Search for the cell housing the specified text and yield its (x, y) center coordinate. 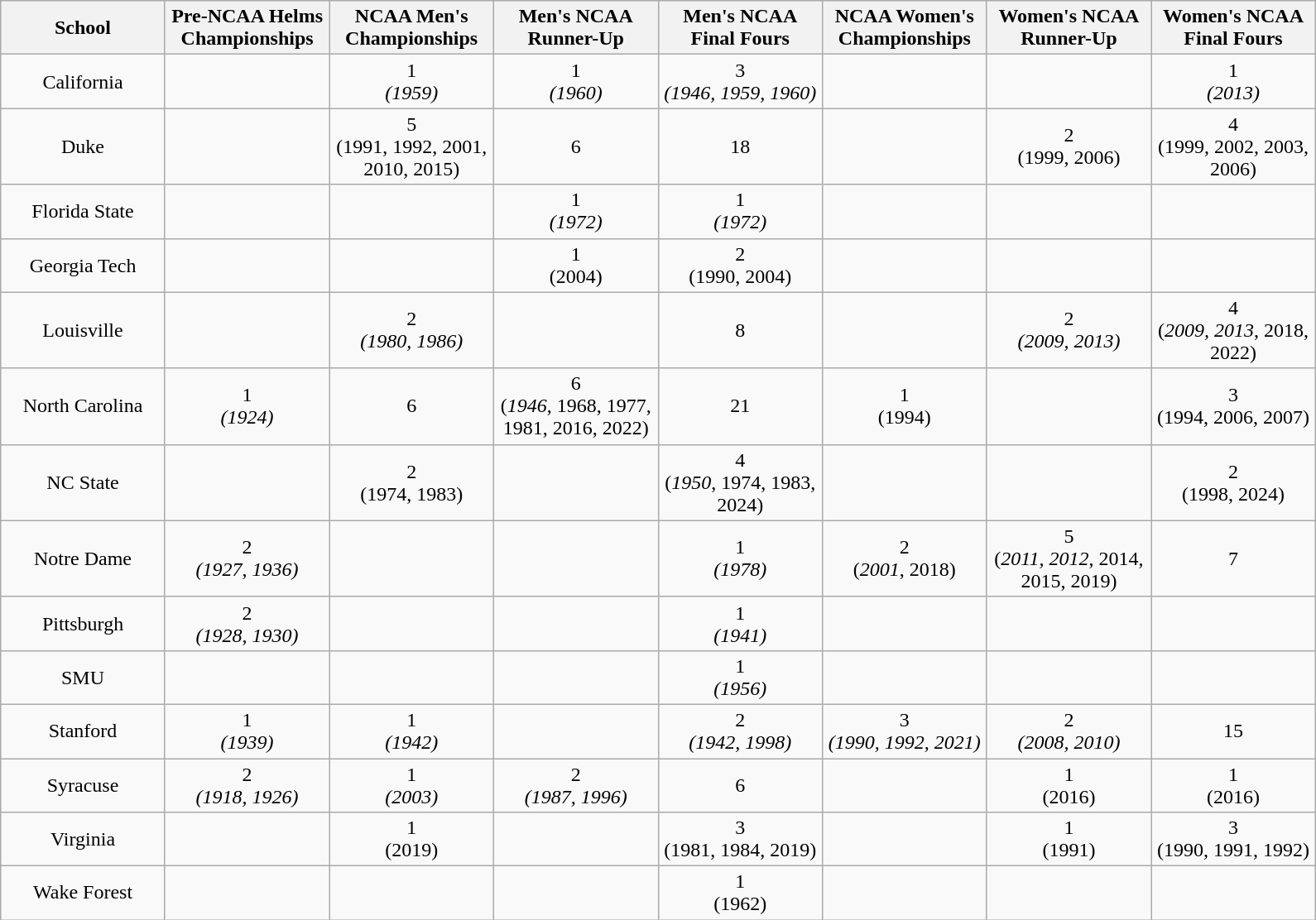
2(1927, 1936) (247, 558)
1(1962) (740, 894)
Men's NCAA Final Fours (740, 28)
Georgia Tech (83, 265)
1(1978) (740, 558)
NC State (83, 482)
21 (740, 406)
2(1987, 1996) (576, 784)
2(1974, 1983) (412, 482)
1(1959) (412, 81)
2(1998, 2024) (1233, 482)
NCAA Women's Championships (905, 28)
1(1942) (412, 731)
1(2003) (412, 784)
Virginia (83, 839)
SMU (83, 677)
8 (740, 330)
1(1924) (247, 406)
1(1994) (905, 406)
2(1980, 1986) (412, 330)
3(1981, 1984, 2019) (740, 839)
2(1928, 1930) (247, 624)
2(2009, 2013) (1069, 330)
1(2004) (576, 265)
2(1990, 2004) (740, 265)
Florida State (83, 212)
2(1999, 2006) (1069, 146)
6(1946, 1968, 1977, 1981, 2016, 2022) (576, 406)
2(2008, 2010) (1069, 731)
2(1918, 1926) (247, 784)
1(1991) (1069, 839)
Men's NCAARunner-Up (576, 28)
Duke (83, 146)
5(2011, 2012, 2014, 2015, 2019) (1069, 558)
4(1999, 2002, 2003, 2006) (1233, 146)
4(2009, 2013, 2018, 2022) (1233, 330)
7 (1233, 558)
2(2001, 2018) (905, 558)
4(1950, 1974, 1983, 2024) (740, 482)
Pittsburgh (83, 624)
Wake Forest (83, 894)
3(1990, 1991, 1992) (1233, 839)
18 (740, 146)
1(1939) (247, 731)
3(1994, 2006, 2007) (1233, 406)
North Carolina (83, 406)
1(1941) (740, 624)
3(1946, 1959, 1960) (740, 81)
Notre Dame (83, 558)
Women's NCAARunner-Up (1069, 28)
Syracuse (83, 784)
1(1960) (576, 81)
Louisville (83, 330)
California (83, 81)
1(2019) (412, 839)
NCAA Men's Championships (412, 28)
2(1942, 1998) (740, 731)
3(1990, 1992, 2021) (905, 731)
1(2013) (1233, 81)
Women's NCAA Final Fours (1233, 28)
Stanford (83, 731)
Pre-NCAA Helms Championships (247, 28)
1(1956) (740, 677)
15 (1233, 731)
School (83, 28)
5(1991, 1992, 2001, 2010, 2015) (412, 146)
